Determine the (x, y) coordinate at the center of the cell enclosing the given text.  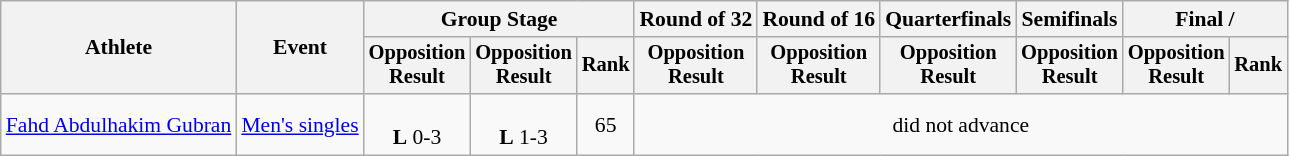
Round of 16 (818, 19)
L 1-3 (524, 124)
Round of 32 (696, 19)
Fahd Abdulhakim Gubran (119, 124)
Semifinals (1070, 19)
65 (606, 124)
L 0-3 (418, 124)
Event (300, 48)
Group Stage (500, 19)
Men's singles (300, 124)
Quarterfinals (948, 19)
Final / (1205, 19)
Athlete (119, 48)
did not advance (960, 124)
